Detect which cell encompasses the target text, then output its (x, y) center coordinate. 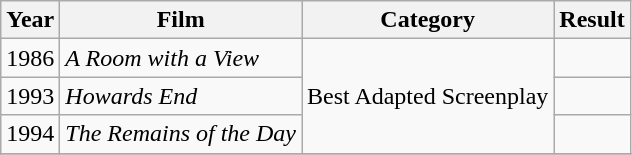
1994 (30, 134)
Result (592, 20)
Best Adapted Screenplay (428, 96)
Film (181, 20)
Category (428, 20)
A Room with a View (181, 58)
1986 (30, 58)
Howards End (181, 96)
The Remains of the Day (181, 134)
Year (30, 20)
1993 (30, 96)
